Capture the cell that displays the provided text and extract its (X, Y) central coordinate. 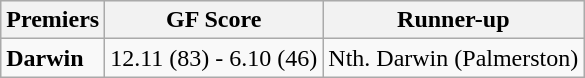
Darwin (53, 58)
12.11 (83) - 6.10 (46) (214, 58)
Runner-up (454, 20)
Premiers (53, 20)
Nth. Darwin (Palmerston) (454, 58)
GF Score (214, 20)
